Extract the (X, Y) coordinate from the center of the cell holding the provided text.  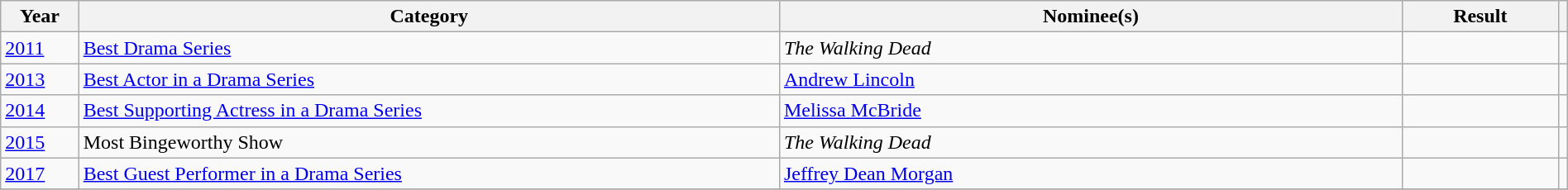
Category (428, 17)
Nominee(s) (1090, 17)
Best Actor in a Drama Series (428, 79)
Melissa McBride (1090, 111)
Most Bingeworthy Show (428, 142)
2014 (40, 111)
Best Supporting Actress in a Drama Series (428, 111)
2013 (40, 79)
Best Drama Series (428, 48)
Result (1480, 17)
2011 (40, 48)
2015 (40, 142)
Year (40, 17)
Andrew Lincoln (1090, 79)
Jeffrey Dean Morgan (1090, 173)
2017 (40, 173)
Best Guest Performer in a Drama Series (428, 173)
